Scan for the cell matching the given text and deliver its (x, y) coordinate at center. 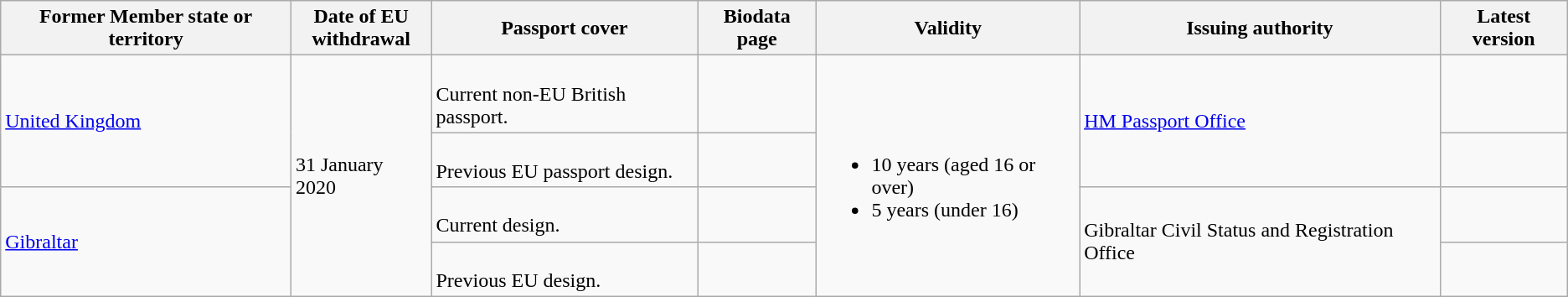
Biodata page (757, 29)
Previous EU passport design. (565, 159)
Previous EU design. (565, 268)
Current design. (565, 215)
Former Member state or territory (146, 29)
Validity (948, 29)
Gibraltar (146, 242)
United Kingdom (146, 121)
Latest version (1504, 29)
10 years (aged 16 or over)5 years (under 16) (948, 176)
Date of EUwithdrawal (361, 29)
31 January 2020 (361, 176)
HM Passport Office (1260, 121)
Gibraltar Civil Status and Registration Office (1260, 242)
Current non-EU British passport. (565, 94)
Passport cover (565, 29)
Issuing authority (1260, 29)
